Return (x, y) of the center of cell containing provided text 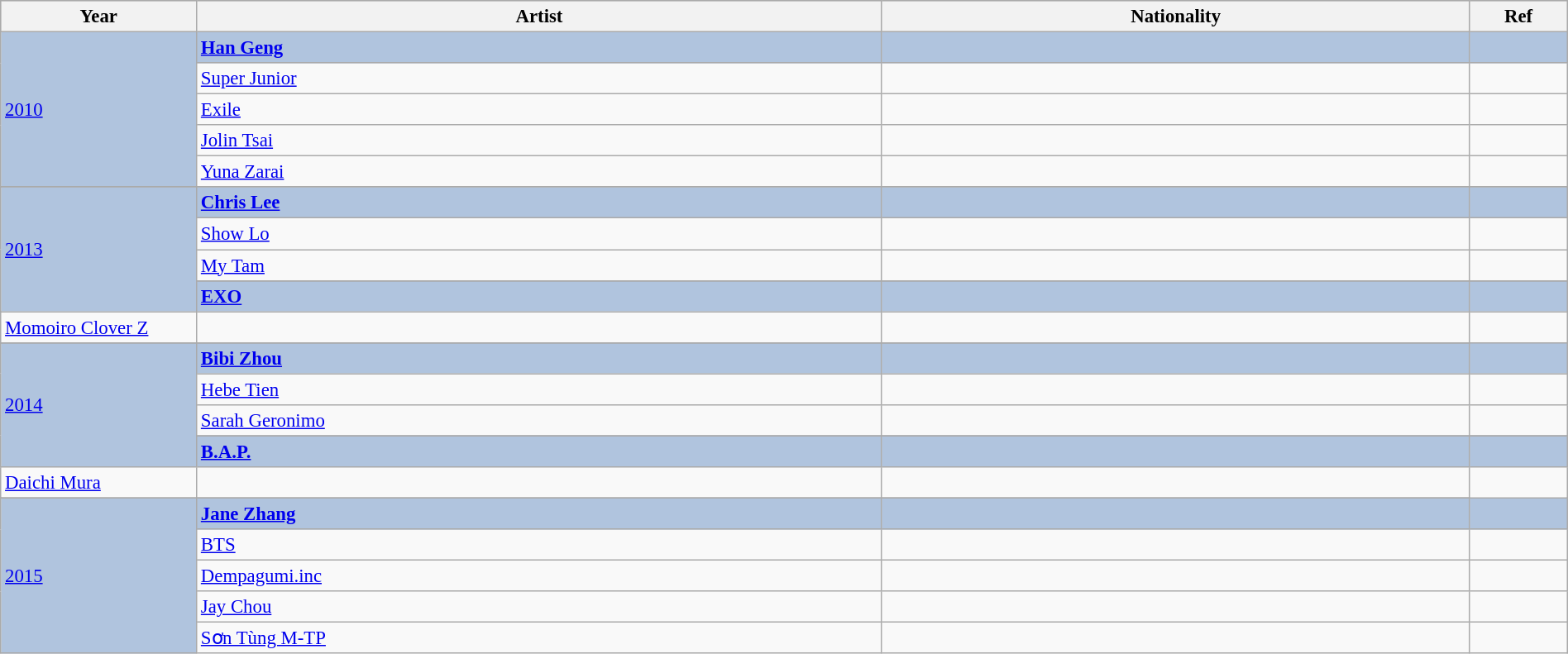
Artist (539, 17)
Ref (1518, 17)
Sơn Tùng M-TP (539, 638)
Jolin Tsai (539, 141)
Bibi Zhou (539, 358)
B.A.P. (539, 451)
Super Junior (539, 79)
2013 (99, 249)
Momoiro Clover Z (99, 327)
Dempagumi.inc (539, 576)
Jay Chou (539, 607)
Hebe Tien (539, 389)
Daichi Mura (99, 483)
My Tam (539, 265)
Exile (539, 110)
Chris Lee (539, 203)
2015 (99, 575)
Show Lo (539, 234)
Sarah Geronimo (539, 421)
Jane Zhang (539, 513)
BTS (539, 545)
EXO (539, 296)
2010 (99, 110)
Yuna Zarai (539, 172)
Nationality (1175, 17)
2014 (99, 404)
Year (99, 17)
Han Geng (539, 48)
